Scan for the cell matching the given text and deliver its (X, Y) coordinate at center. 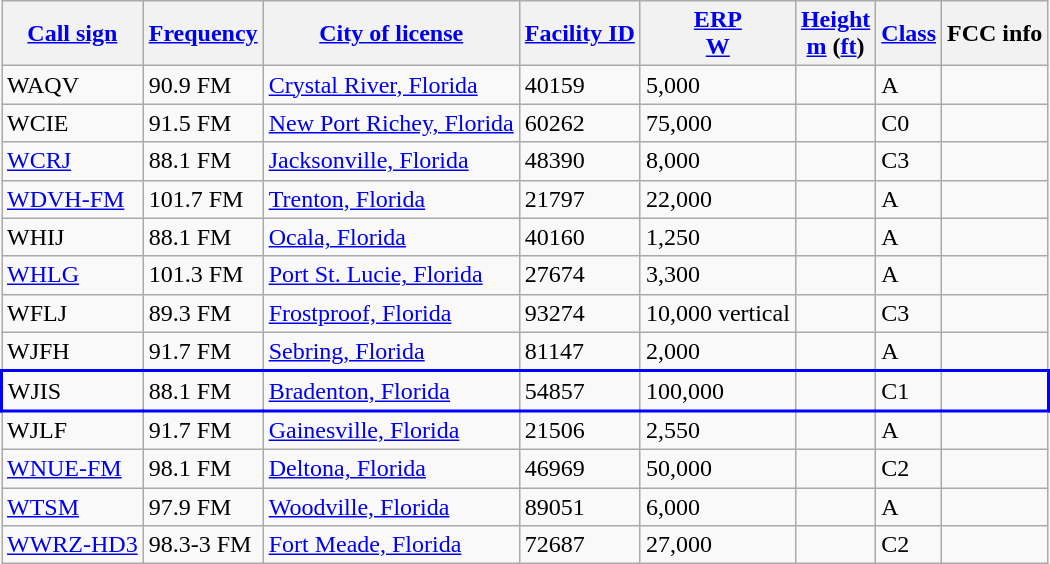
3,300 (718, 275)
60262 (580, 123)
WNUE-FM (73, 468)
21797 (580, 199)
101.3 FM (203, 275)
100,000 (718, 391)
6,000 (718, 507)
91.5 FM (203, 123)
46969 (580, 468)
C1 (909, 391)
22,000 (718, 199)
Woodville, Florida (391, 507)
Jacksonville, Florida (391, 161)
75,000 (718, 123)
2,000 (718, 352)
Gainesville, Florida (391, 430)
New Port Richey, Florida (391, 123)
27,000 (718, 545)
50,000 (718, 468)
Ocala, Florida (391, 237)
ERPW (718, 34)
93274 (580, 313)
City of license (391, 34)
5,000 (718, 85)
Facility ID (580, 34)
Class (909, 34)
WCIE (73, 123)
FCC info (995, 34)
2,550 (718, 430)
Port St. Lucie, Florida (391, 275)
Crystal River, Florida (391, 85)
72687 (580, 545)
WDVH-FM (73, 199)
WJIS (73, 391)
Bradenton, Florida (391, 391)
81147 (580, 352)
54857 (580, 391)
WFLJ (73, 313)
Sebring, Florida (391, 352)
40160 (580, 237)
48390 (580, 161)
Deltona, Florida (391, 468)
WAQV (73, 85)
WJFH (73, 352)
WCRJ (73, 161)
Trenton, Florida (391, 199)
WHIJ (73, 237)
1,250 (718, 237)
Call sign (73, 34)
90.9 FM (203, 85)
Frequency (203, 34)
WWRZ-HD3 (73, 545)
89051 (580, 507)
C0 (909, 123)
10,000 vertical (718, 313)
WTSM (73, 507)
WHLG (73, 275)
WJLF (73, 430)
21506 (580, 430)
Fort Meade, Florida (391, 545)
98.1 FM (203, 468)
101.7 FM (203, 199)
98.3-3 FM (203, 545)
Heightm (ft) (835, 34)
Frostproof, Florida (391, 313)
97.9 FM (203, 507)
40159 (580, 85)
8,000 (718, 161)
89.3 FM (203, 313)
27674 (580, 275)
